Pinpoint the cell where the given text exists, returning its (x, y) midpoint coordinate. 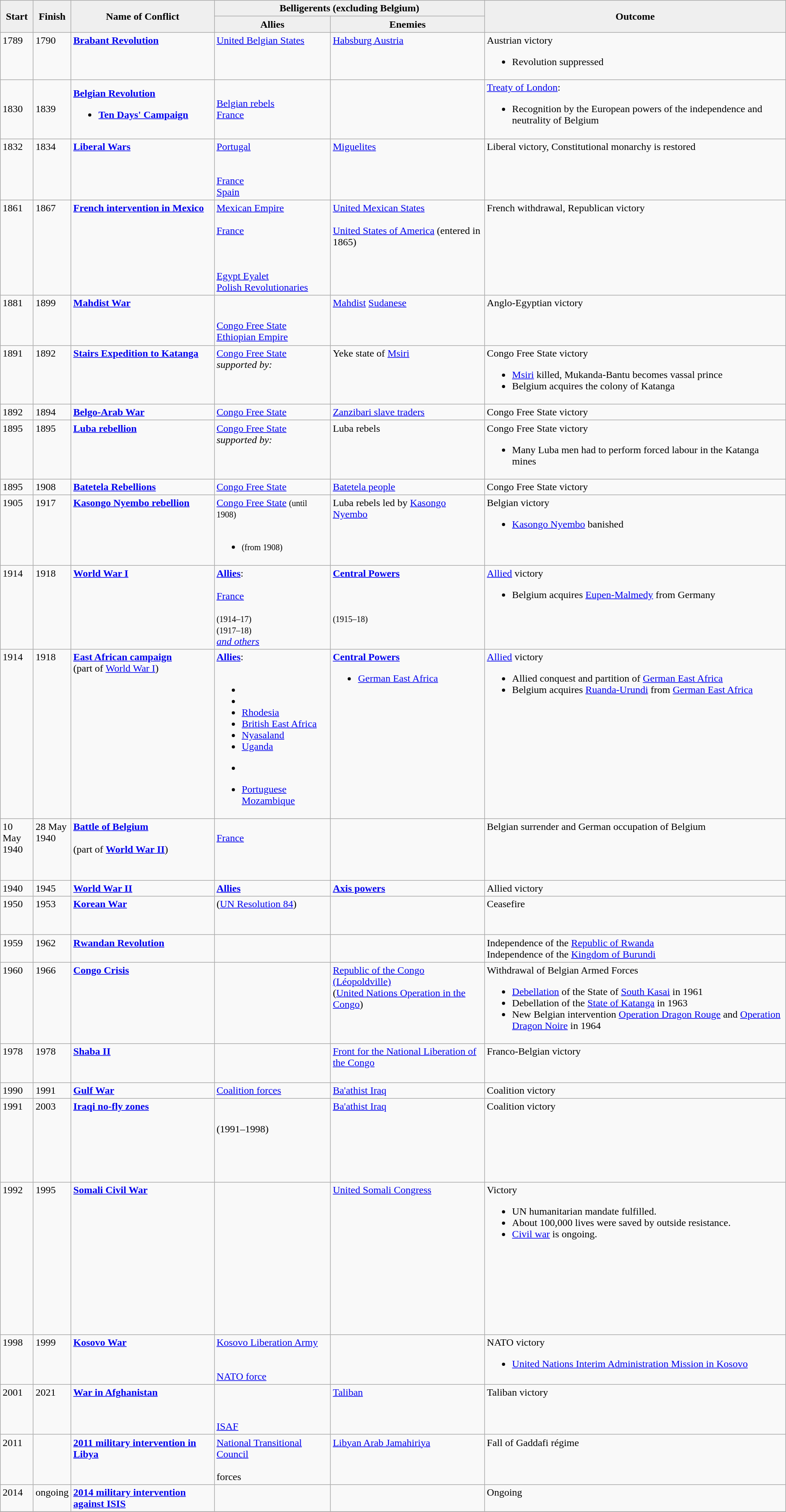
1998 (17, 1359)
Enemies (407, 24)
1995 (52, 1258)
World War I (143, 607)
1899 (52, 320)
Congo Free State victoryMany Luba men had to perform forced labour in the Katanga mines (635, 449)
Taliban (407, 1410)
1966 (52, 1003)
Finish (52, 16)
French withdrawal, Republican victory (635, 248)
Rwandan Revolution (143, 948)
Belgian surrender and German occupation of Belgium (635, 850)
Somali Civil War (143, 1258)
1960 (17, 1003)
1881 (17, 320)
Front for the National Liberation of the Congo (407, 1063)
Miguelites (407, 169)
2011 military intervention in Libya (143, 1459)
Allies: Rhodesia British East Africa Nyasaland Uganda Portuguese Mozambique (272, 734)
1992 (17, 1258)
Kosovo Liberation Army NATO force (272, 1359)
Ceasefire (635, 916)
Iraqi no-fly zones (143, 1140)
1962 (52, 948)
Mahdist Sudanese (407, 320)
Mahdist War (143, 320)
Liberal victory, Constitutional monarchy is restored (635, 169)
Treaty of London:Recognition by the European powers of the independence and neutrality of Belgium (635, 109)
2021 (52, 1410)
Taliban victory (635, 1410)
Habsburg Austria (407, 56)
2003 (52, 1140)
1832 (17, 169)
Belgian victoryKasongo Nyembo banished (635, 530)
United Mexican States United States of America (entered in 1865) (407, 248)
Shaba II (143, 1063)
VictoryUN humanitarian mandate fulfilled.About 100,000 lives were saved by outside resistance.Civil war is ongoing. (635, 1258)
1830 (17, 109)
1940 (17, 888)
French intervention in Mexico (143, 248)
1790 (52, 56)
Independence of the Republic of RwandaIndependence of the Kingdom of Burundi (635, 948)
Yeke state of Msiri (407, 375)
(UN Resolution 84) (272, 916)
2014 military intervention against ISIS (143, 1498)
Central Powers German East Africa (407, 734)
Korean War (143, 916)
East African campaign (part of World War I) (143, 734)
Allied victory (635, 888)
2011 (17, 1459)
1861 (17, 248)
28 May1940 (52, 850)
10 May1940 (17, 850)
1999 (52, 1359)
(1991–1998) (272, 1140)
1905 (17, 530)
War in Afghanistan (143, 1410)
1894 (52, 412)
1959 (17, 948)
World War II (143, 888)
1990 (17, 1090)
ongoing (52, 1498)
Mexican Empire France Egypt Eyalet Polish Revolutionaries (272, 248)
Stairs Expedition to Katanga (143, 375)
Start (17, 16)
Battle of Belgium(part of World War II) (143, 850)
Congo Free State victoryMsiri killed, Mukanda-Bantu becomes vassal princeBelgium acquires the colony of Katanga (635, 375)
Zanzibari slave traders (407, 412)
Libyan Arab Jamahiriya (407, 1459)
Portugal France Spain (272, 169)
Name of Conflict (143, 16)
1834 (52, 169)
Belligerents (excluding Belgium) (349, 8)
1839 (52, 109)
Belgian rebels France (272, 109)
Austrian victoryRevolution suppressed (635, 56)
1950 (17, 916)
Franco-Belgian victory (635, 1063)
United Somali Congress (407, 1258)
ISAF (272, 1410)
National Transitional Council forces (272, 1459)
Belgo-Arab War (143, 412)
Brabant Revolution (143, 56)
Allied victoryBelgium acquires Eupen-Malmedy from Germany (635, 607)
Central Powers (1915–18) (407, 607)
Batetela people (407, 487)
Congo Crisis (143, 1003)
Allied victoryAllied conquest and partition of German East AfricaBelgium acquires Ruanda-Urundi from German East Africa (635, 734)
Republic of the Congo (Léopoldville) (United Nations Operation in the Congo) (407, 1003)
2014 (17, 1498)
1867 (52, 248)
1945 (52, 888)
United Belgian States (272, 56)
Kosovo War (143, 1359)
Allies: France (1914–17) (1917–18) and others (272, 607)
1908 (52, 487)
Coalition forces (272, 1090)
Luba rebels (407, 449)
Belgian RevolutionTen Days' Campaign (143, 109)
Axis powers (407, 888)
Fall of Gaddafi régime (635, 1459)
1917 (52, 530)
Anglo-Egyptian victory (635, 320)
2001 (17, 1410)
Outcome (635, 16)
Batetela Rebellions (143, 487)
Luba rebellion (143, 449)
1789 (17, 56)
Liberal Wars (143, 169)
Gulf War (143, 1090)
Congo Free State (until 1908) (from 1908) (272, 530)
France (272, 850)
Luba rebels led by Kasongo Nyembo (407, 530)
Congo Free State Ethiopian Empire (272, 320)
1891 (17, 375)
1953 (52, 916)
NATO victoryUnited Nations Interim Administration Mission in Kosovo (635, 1359)
Kasongo Nyembo rebellion (143, 530)
Ongoing (635, 1498)
